Output the [x, y] coordinate of the center of the cell containing the given text.  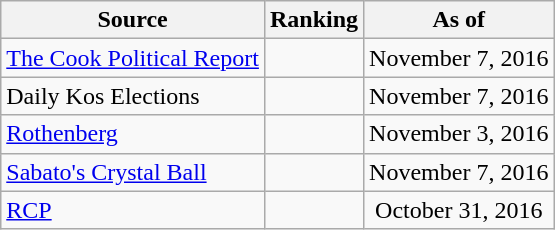
The Cook Political Report [133, 58]
Rothenberg [133, 134]
November 3, 2016 [459, 134]
Source [133, 20]
Sabato's Crystal Ball [133, 172]
RCP [133, 210]
Daily Kos Elections [133, 96]
October 31, 2016 [459, 210]
Ranking [314, 20]
As of [459, 20]
